Detect which cell encompasses the target text, then output its (X, Y) center coordinate. 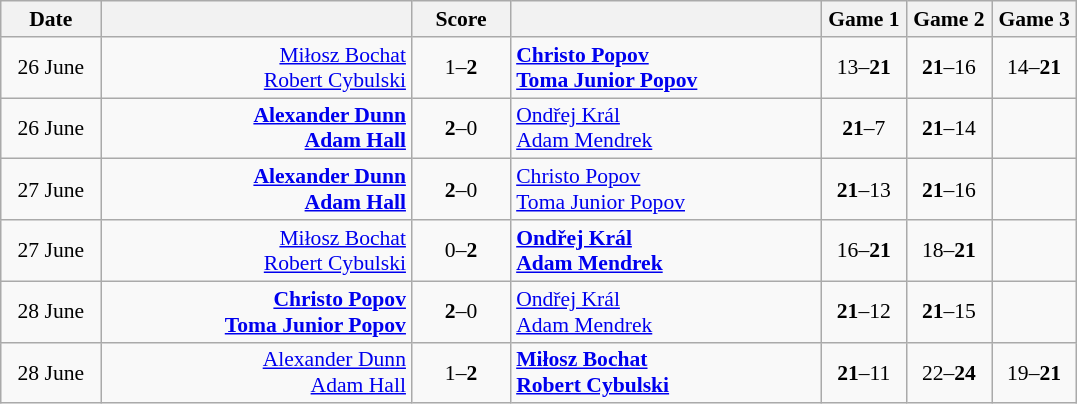
21–15 (948, 312)
22–24 (948, 372)
21–7 (864, 128)
Date (51, 19)
21–11 (864, 372)
16–21 (864, 250)
Game 1 (864, 19)
21–13 (864, 190)
Game 3 (1034, 19)
14–21 (1034, 68)
18–21 (948, 250)
21–14 (948, 128)
Score (461, 19)
0–2 (461, 250)
13–21 (864, 68)
Game 2 (948, 19)
21–12 (864, 312)
19–21 (1034, 372)
